Provide the [X, Y] coordinate of the cell's center where the given text is located.  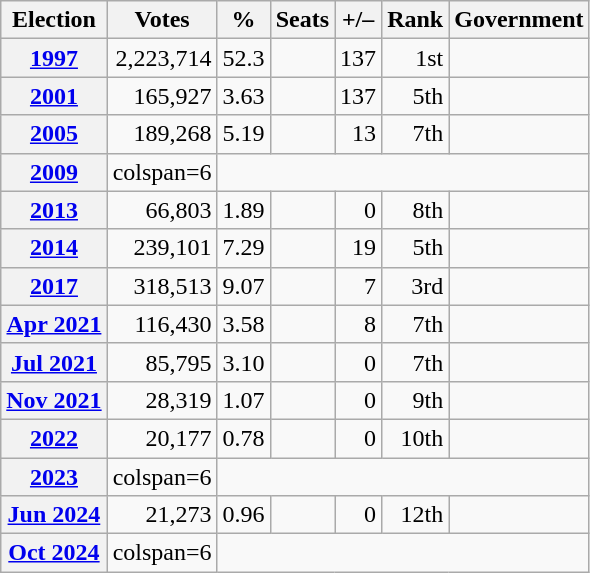
5.19 [244, 134]
1st [416, 58]
3.58 [244, 324]
Votes [162, 20]
20,177 [162, 438]
Oct 2024 [54, 553]
3rd [416, 286]
28,319 [162, 400]
Seats [302, 20]
2022 [54, 438]
8th [416, 210]
2005 [54, 134]
Government [519, 20]
2014 [54, 248]
13 [358, 134]
21,273 [162, 515]
8 [358, 324]
7.29 [244, 248]
1997 [54, 58]
% [244, 20]
0.78 [244, 438]
1.89 [244, 210]
Election [54, 20]
66,803 [162, 210]
318,513 [162, 286]
0.96 [244, 515]
Apr 2021 [54, 324]
165,927 [162, 96]
19 [358, 248]
2013 [54, 210]
3.63 [244, 96]
52.3 [244, 58]
3.10 [244, 362]
9th [416, 400]
Rank [416, 20]
2001 [54, 96]
Jul 2021 [54, 362]
189,268 [162, 134]
2,223,714 [162, 58]
1.07 [244, 400]
10th [416, 438]
2017 [54, 286]
2009 [54, 172]
9.07 [244, 286]
Nov 2021 [54, 400]
12th [416, 515]
85,795 [162, 362]
2023 [54, 477]
116,430 [162, 324]
Jun 2024 [54, 515]
239,101 [162, 248]
+/– [358, 20]
7 [358, 286]
